Detect which cell encompasses the target text, then output its (x, y) center coordinate. 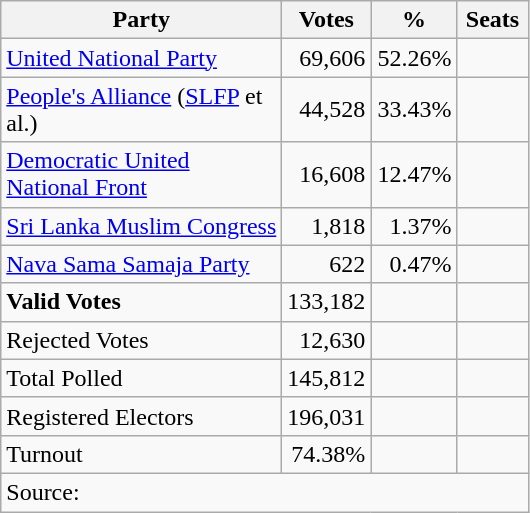
12,630 (326, 340)
Democratic United National Front (142, 174)
Votes (326, 20)
Seats (492, 20)
44,528 (326, 110)
Party (142, 20)
1.37% (414, 226)
16,608 (326, 174)
196,031 (326, 416)
Registered Electors (142, 416)
Total Polled (142, 378)
Valid Votes (142, 302)
Sri Lanka Muslim Congress (142, 226)
Nava Sama Samaja Party (142, 264)
Rejected Votes (142, 340)
Source: (264, 492)
33.43% (414, 110)
People's Alliance (SLFP et al.) (142, 110)
Turnout (142, 454)
0.47% (414, 264)
United National Party (142, 58)
1,818 (326, 226)
145,812 (326, 378)
% (414, 20)
52.26% (414, 58)
74.38% (326, 454)
69,606 (326, 58)
12.47% (414, 174)
622 (326, 264)
133,182 (326, 302)
